For the text-containing cell, return its midpoint in [X, Y] coordinate format. 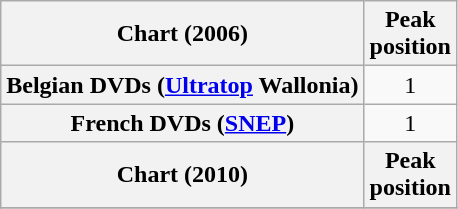
French DVDs (SNEP) [182, 123]
Belgian DVDs (Ultratop Wallonia) [182, 85]
Chart (2010) [182, 174]
Chart (2006) [182, 34]
